Output the [x, y] coordinate of the center of the cell containing the given text.  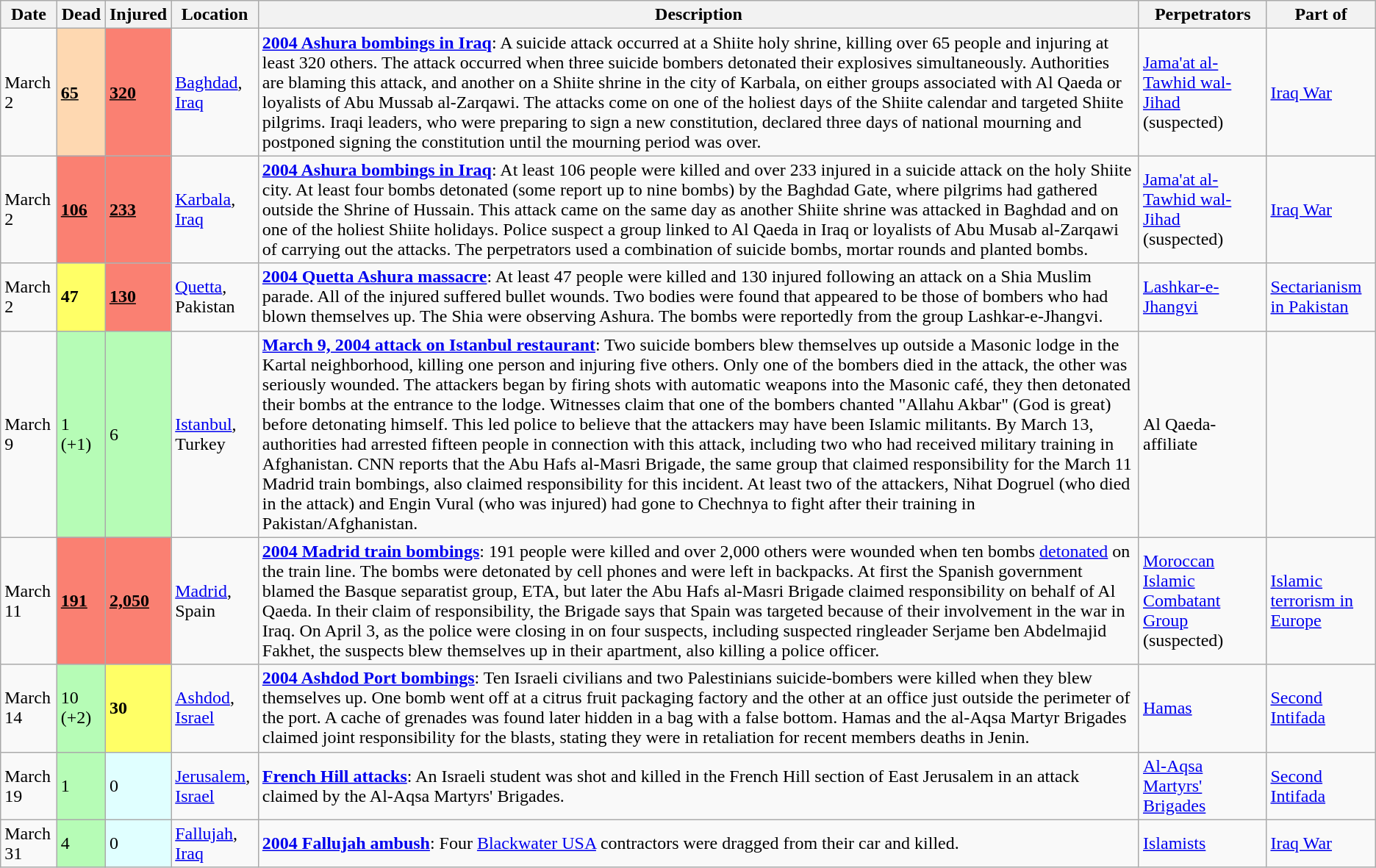
1 (+1) [81, 434]
320 [138, 93]
Islamists [1203, 844]
Dead [81, 15]
March 11 [29, 601]
Al Qaeda-affiliate [1203, 434]
Date [29, 15]
30 [138, 709]
Jerusalem, Israel [215, 786]
Islamic terrorism in Europe [1321, 601]
Description [698, 15]
Fallujah, Iraq [215, 844]
10 (+2) [81, 709]
Istanbul, Turkey [215, 434]
Baghdad, Iraq [215, 93]
Sectarianism in Pakistan [1321, 297]
6 [138, 434]
106 [81, 209]
Location [215, 15]
65 [81, 93]
2004 Fallujah ambush: Four Blackwater USA contractors were dragged from their car and killed. [698, 844]
2,050 [138, 601]
1 [81, 786]
Moroccan Islamic Combatant Group (suspected) [1203, 601]
4 [81, 844]
Quetta, Pakistan [215, 297]
130 [138, 297]
47 [81, 297]
Lashkar-e-Jhangvi [1203, 297]
Madrid, Spain [215, 601]
March 31 [29, 844]
191 [81, 601]
Perpetrators [1203, 15]
Karbala, Iraq [215, 209]
Part of [1321, 15]
March 14 [29, 709]
March 19 [29, 786]
March 9 [29, 434]
233 [138, 209]
Injured [138, 15]
Al-Aqsa Martyrs' Brigades [1203, 786]
Hamas [1203, 709]
Ashdod, Israel [215, 709]
